From the cell containing the given text, extract its center point as [x, y] coordinate. 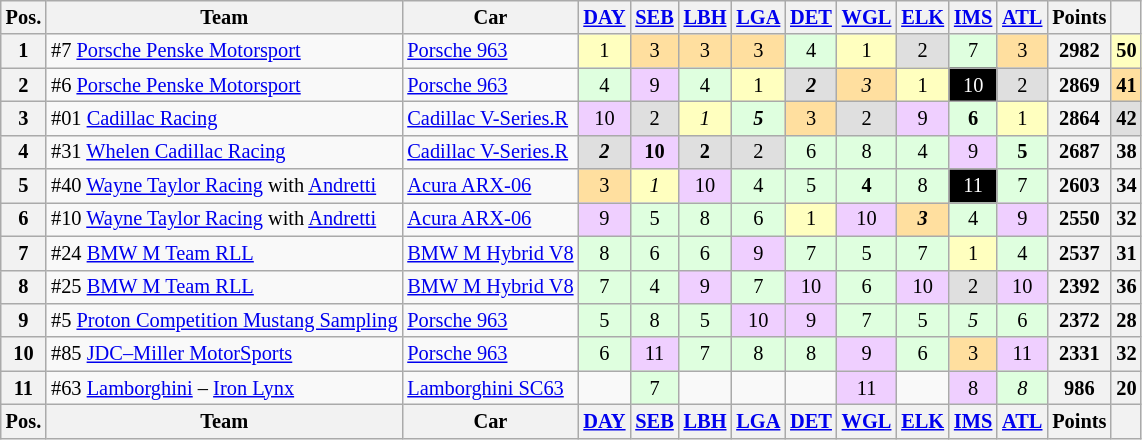
986 [1079, 388]
38 [1126, 152]
28 [1126, 320]
41 [1126, 85]
2869 [1079, 85]
2392 [1079, 287]
2864 [1079, 118]
2982 [1079, 51]
#7 Porsche Penske Motorsport [224, 51]
2603 [1079, 186]
50 [1126, 51]
2687 [1079, 152]
#5 Proton Competition Mustang Sampling [224, 320]
#31 Whelen Cadillac Racing [224, 152]
Lamborghini SC63 [490, 388]
#24 BMW M Team RLL [224, 253]
31 [1126, 253]
#10 Wayne Taylor Racing with Andretti [224, 219]
20 [1126, 388]
#01 Cadillac Racing [224, 118]
2537 [1079, 253]
#40 Wayne Taylor Racing with Andretti [224, 186]
#85 JDC–Miller MotorSports [224, 354]
34 [1126, 186]
#25 BMW M Team RLL [224, 287]
42 [1126, 118]
#6 Porsche Penske Motorsport [224, 85]
36 [1126, 287]
2372 [1079, 320]
2331 [1079, 354]
#63 Lamborghini – Iron Lynx [224, 388]
2550 [1079, 219]
